From the cell containing the given text, extract its center point as (x, y) coordinate. 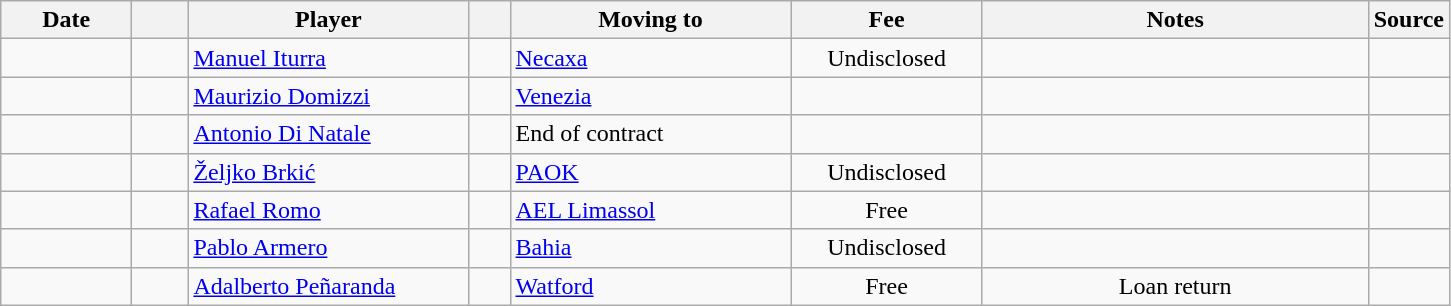
Notes (1175, 20)
End of contract (650, 134)
Manuel Iturra (328, 58)
Watford (650, 286)
Player (328, 20)
Necaxa (650, 58)
AEL Limassol (650, 210)
Date (66, 20)
Loan return (1175, 286)
Moving to (650, 20)
Maurizio Domizzi (328, 96)
Source (1408, 20)
Fee (886, 20)
Antonio Di Natale (328, 134)
Venezia (650, 96)
Adalberto Peñaranda (328, 286)
Rafael Romo (328, 210)
Željko Brkić (328, 172)
Pablo Armero (328, 248)
PAOK (650, 172)
Bahia (650, 248)
